Determine the (X, Y) coordinate at the center of the cell enclosing the given text.  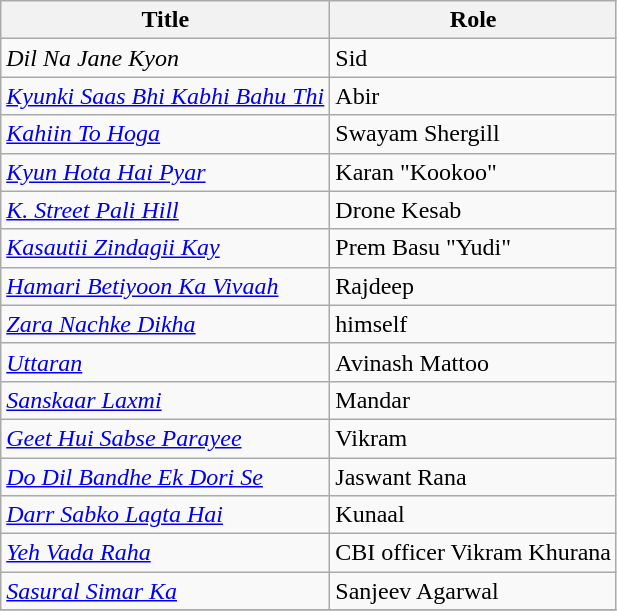
Title (166, 20)
Kahiin To Hoga (166, 134)
Do Dil Bandhe Ek Dori Se (166, 477)
Mandar (474, 400)
Abir (474, 96)
Jaswant Rana (474, 477)
Role (474, 20)
Kasautii Zindagii Kay (166, 248)
Kunaal (474, 515)
Hamari Betiyoon Ka Vivaah (166, 286)
Prem Basu "Yudi" (474, 248)
himself (474, 324)
Sid (474, 58)
Sanskaar Laxmi (166, 400)
Karan "Kookoo" (474, 172)
Swayam Shergill (474, 134)
Geet Hui Sabse Parayee (166, 438)
Uttaran (166, 362)
Avinash Mattoo (474, 362)
Darr Sabko Lagta Hai (166, 515)
Sanjeev Agarwal (474, 591)
K. Street Pali Hill (166, 210)
Kyunki Saas Bhi Kabhi Bahu Thi (166, 96)
Kyun Hota Hai Pyar (166, 172)
Yeh Vada Raha (166, 553)
Dil Na Jane Kyon (166, 58)
Drone Kesab (474, 210)
Vikram (474, 438)
Zara Nachke Dikha (166, 324)
CBI officer Vikram Khurana (474, 553)
Sasural Simar Ka (166, 591)
Rajdeep (474, 286)
